Capture the cell that displays the provided text and extract its [x, y] central coordinate. 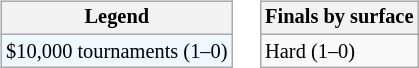
Finals by surface [339, 18]
$10,000 tournaments (1–0) [116, 51]
Hard (1–0) [339, 51]
Legend [116, 18]
